Locate the cell with the specified text and output its (x, y) center coordinate. 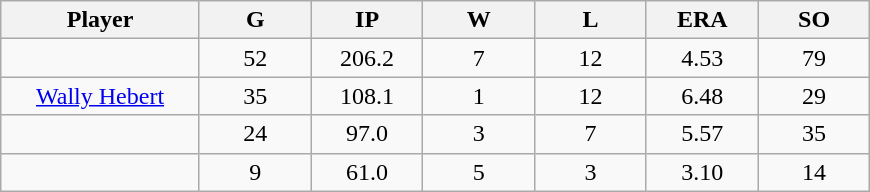
79 (814, 58)
9 (255, 172)
14 (814, 172)
Player (100, 20)
3.10 (702, 172)
4.53 (702, 58)
L (591, 20)
ERA (702, 20)
108.1 (367, 96)
Wally Hebert (100, 96)
206.2 (367, 58)
SO (814, 20)
W (479, 20)
61.0 (367, 172)
24 (255, 134)
1 (479, 96)
29 (814, 96)
5.57 (702, 134)
5 (479, 172)
6.48 (702, 96)
97.0 (367, 134)
52 (255, 58)
IP (367, 20)
G (255, 20)
